Output the [X, Y] coordinate of the center of the cell containing the given text.  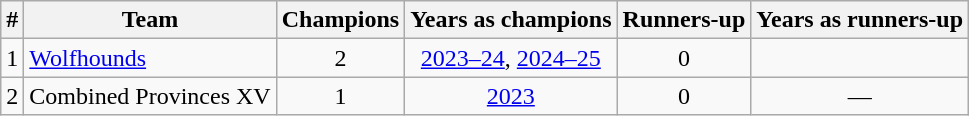
# [12, 20]
Wolfhounds [150, 58]
Team [150, 20]
2023 [511, 96]
Years as runners-up [860, 20]
Runners-up [684, 20]
Combined Provinces XV [150, 96]
— [860, 96]
2023–24, 2024–25 [511, 58]
Years as champions [511, 20]
Champions [340, 20]
